Detect which cell encompasses the target text, then output its (X, Y) center coordinate. 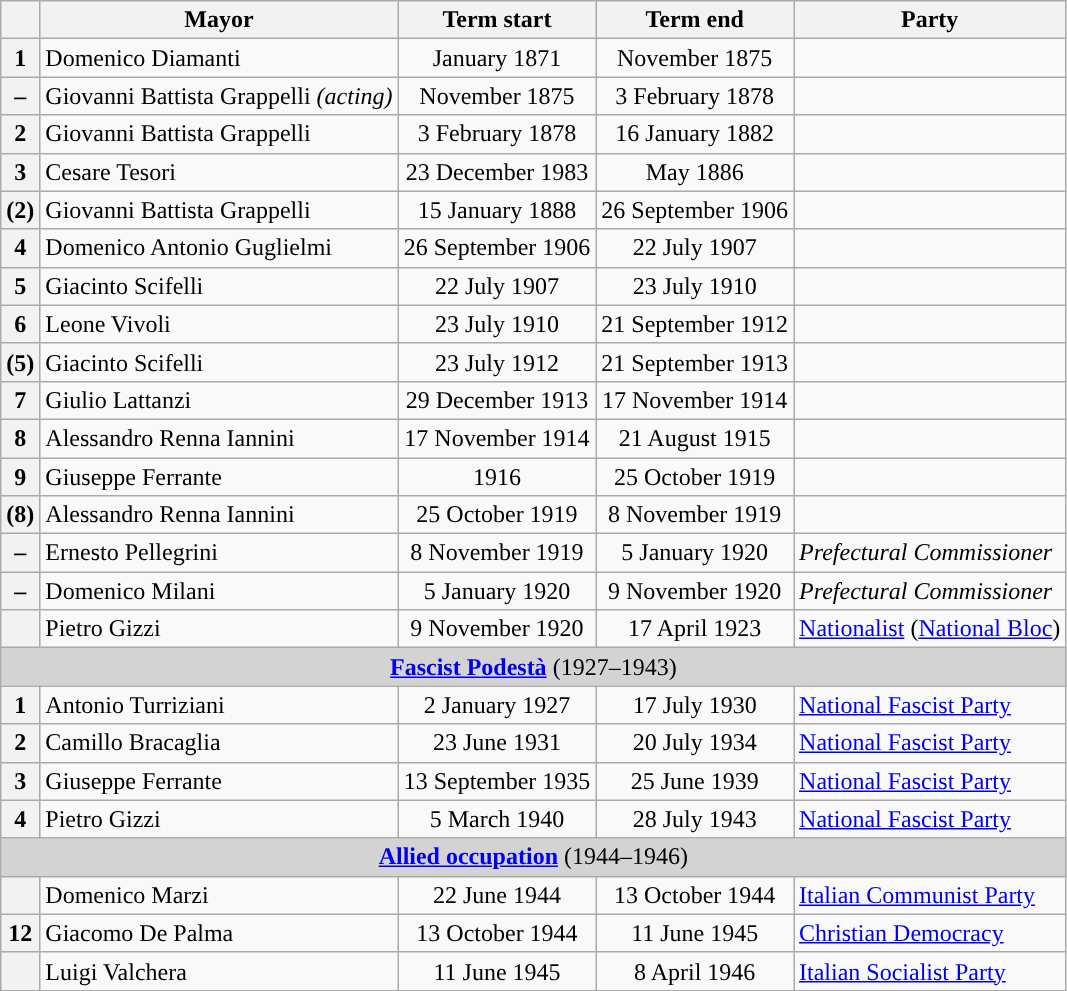
Domenico Antonio Guglielmi (219, 248)
23 December 1983 (497, 172)
Allied occupation (1944–1946) (534, 857)
23 July 1912 (497, 362)
Ernesto Pellegrini (219, 553)
29 December 1913 (497, 400)
16 January 1882 (695, 134)
20 July 1934 (695, 743)
Leone Vivoli (219, 324)
8 (20, 438)
Term end (695, 20)
Italian Socialist Party (930, 971)
25 June 1939 (695, 781)
21 September 1912 (695, 324)
Fascist Podestà (1927–1943) (534, 667)
8 April 1946 (695, 971)
(5) (20, 362)
Mayor (219, 20)
23 June 1931 (497, 743)
Domenico Diamanti (219, 58)
7 (20, 400)
15 January 1888 (497, 210)
28 July 1943 (695, 819)
22 June 1944 (497, 895)
5 March 1940 (497, 819)
Giovanni Battista Grappelli (acting) (219, 96)
Nationalist (National Bloc) (930, 629)
Giulio Lattanzi (219, 400)
9 (20, 477)
Party (930, 20)
Christian Democracy (930, 933)
12 (20, 933)
(8) (20, 515)
13 September 1935 (497, 781)
21 August 1915 (695, 438)
17 July 1930 (695, 705)
Giacomo De Palma (219, 933)
Domenico Milani (219, 591)
6 (20, 324)
Camillo Bracaglia (219, 743)
Italian Communist Party (930, 895)
January 1871 (497, 58)
Cesare Tesori (219, 172)
(2) (20, 210)
Antonio Turriziani (219, 705)
Luigi Valchera (219, 971)
Domenico Marzi (219, 895)
17 April 1923 (695, 629)
2 January 1927 (497, 705)
21 September 1913 (695, 362)
5 (20, 286)
1916 (497, 477)
May 1886 (695, 172)
Term start (497, 20)
